Provide the [X, Y] coordinate of the cell's center where the given text is located.  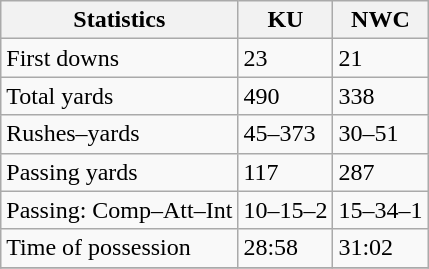
490 [286, 96]
Total yards [120, 96]
KU [286, 20]
Passing: Comp–Att–Int [120, 210]
Rushes–yards [120, 134]
21 [380, 58]
Statistics [120, 20]
28:58 [286, 248]
First downs [120, 58]
Passing yards [120, 172]
338 [380, 96]
31:02 [380, 248]
30–51 [380, 134]
Time of possession [120, 248]
117 [286, 172]
15–34–1 [380, 210]
NWC [380, 20]
23 [286, 58]
10–15–2 [286, 210]
45–373 [286, 134]
287 [380, 172]
